Identify which cell holds the provided text, then report its (X, Y) central coordinate. 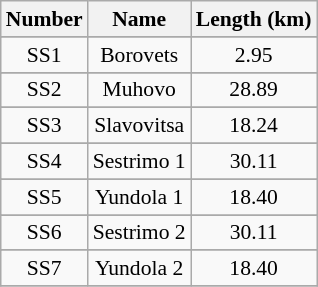
SS7 (44, 269)
Borovets (140, 55)
2.95 (254, 55)
Slavovitsa (140, 126)
Sestrimo 1 (140, 162)
Length (km) (254, 19)
Name (140, 19)
SS3 (44, 126)
18.24 (254, 126)
Number (44, 19)
SS5 (44, 197)
28.89 (254, 90)
Yundola 1 (140, 197)
Sestrimo 2 (140, 233)
Muhovo (140, 90)
SS4 (44, 162)
Yundola 2 (140, 269)
SS2 (44, 90)
SS6 (44, 233)
SS1 (44, 55)
